From the cell containing the given text, extract its center point as [x, y] coordinate. 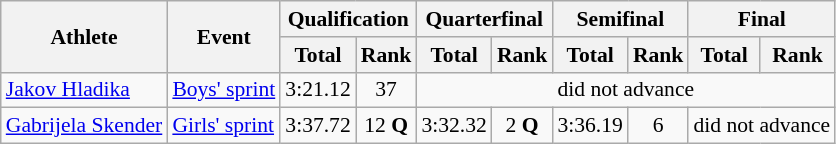
3:21.12 [318, 90]
3:36.19 [590, 126]
Event [224, 36]
Final [762, 19]
3:37.72 [318, 126]
Athlete [84, 36]
37 [386, 90]
2 Q [522, 126]
Quarterfinal [484, 19]
3:32.32 [454, 126]
Qualification [348, 19]
Semifinal [620, 19]
Girls' sprint [224, 126]
6 [658, 126]
Jakov Hladika [84, 90]
12 Q [386, 126]
Gabrijela Skender [84, 126]
Boys' sprint [224, 90]
